Find where the given text appears and provide that cell's center as (X, Y) coordinate. 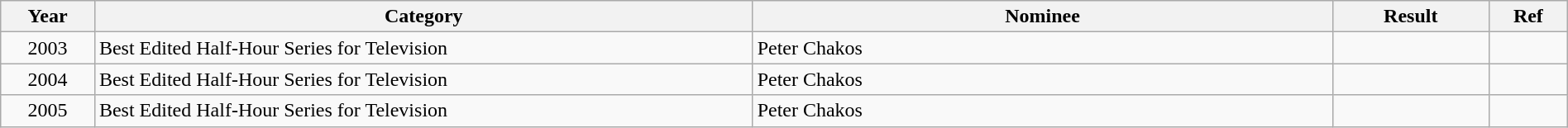
Result (1411, 17)
2005 (48, 111)
Category (423, 17)
Year (48, 17)
Ref (1528, 17)
2003 (48, 48)
2004 (48, 79)
Nominee (1042, 17)
